Search for the cell housing the specified text and yield its [X, Y] center coordinate. 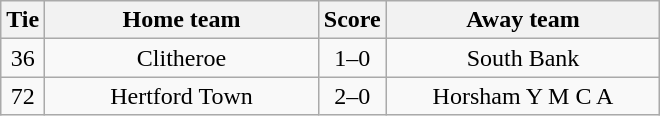
Hertford Town [182, 96]
1–0 [352, 58]
Away team [523, 20]
36 [23, 58]
Horsham Y M C A [523, 96]
South Bank [523, 58]
Score [352, 20]
72 [23, 96]
2–0 [352, 96]
Tie [23, 20]
Home team [182, 20]
Clitheroe [182, 58]
